Identify which cell holds the provided text, then report its [X, Y] central coordinate. 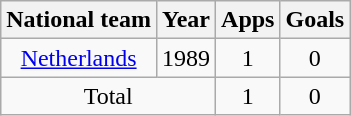
Netherlands [79, 58]
1989 [186, 58]
Apps [248, 20]
Goals [315, 20]
National team [79, 20]
Total [108, 96]
Year [186, 20]
